Locate the cell with the specified text and output its (X, Y) center coordinate. 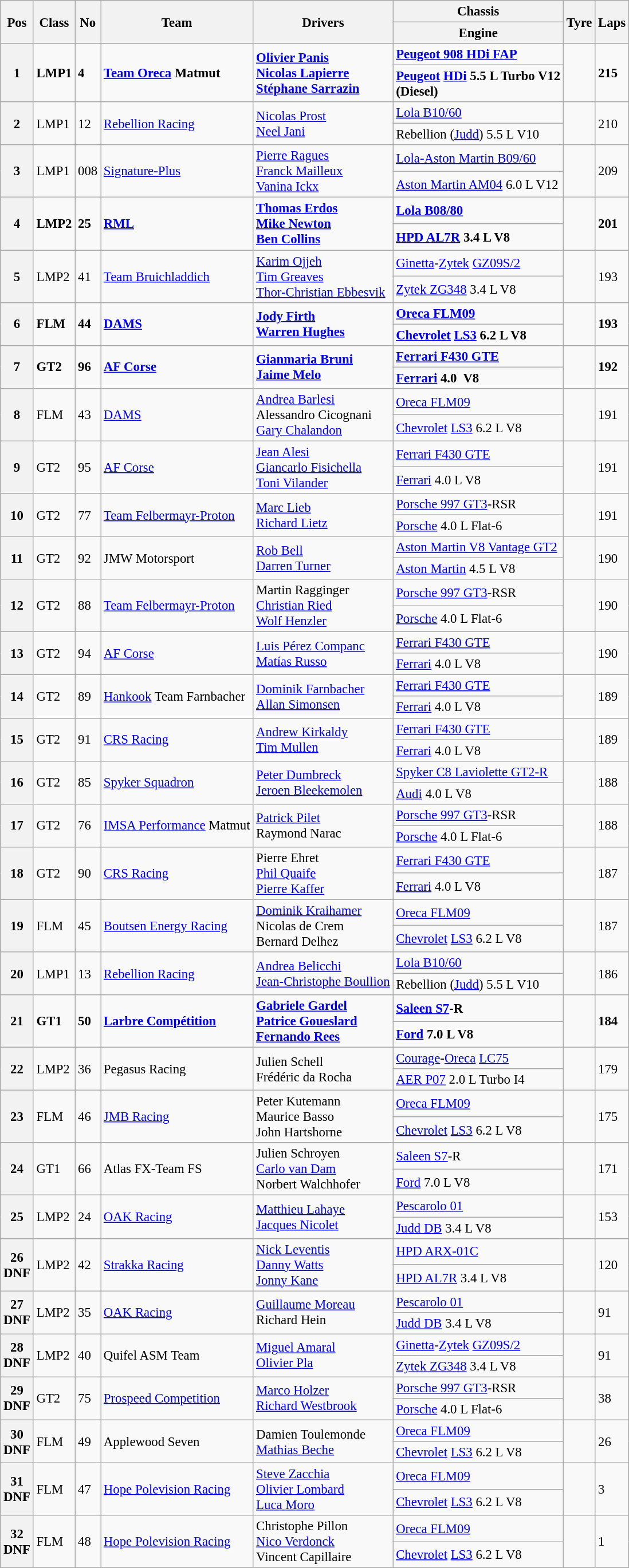
42 (88, 1265)
50 (88, 1021)
19 (17, 926)
Thomas Erdos Mike Newton Ben Collins (323, 224)
Pierre Ragues Franck Mailleux Vanina Ickx (323, 172)
Marc Lieb Richard Lietz (323, 515)
75 (88, 1398)
17 (17, 826)
AER P07 2.0 L Turbo I4 (478, 1080)
44 (88, 324)
Chassis (478, 11)
22 (17, 1069)
92 (88, 558)
Audi 4.0 L V8 (478, 793)
179 (612, 1069)
175 (612, 1117)
184 (612, 1021)
32DNF (17, 1542)
Peugeot 908 HDi FAP (478, 54)
Miguel Amaral Olivier Pla (323, 1356)
10 (17, 515)
192 (612, 366)
Jody Firth Warren Hughes (323, 324)
Lola-Aston Martin B09/60 (478, 159)
IMSA Performance Matmut (177, 826)
89 (88, 696)
186 (612, 973)
Julien Schell Frédéric da Rocha (323, 1069)
Spyker Squadron (177, 782)
Spyker C8 Laviolette GT2-R (478, 772)
9 (17, 467)
8 (17, 415)
Drivers (323, 22)
Marco Holzer Richard Westbrook (323, 1398)
90 (88, 874)
Gabriele Gardel Patrice Goueslard Fernando Rees (323, 1021)
Hankook Team Farnbacher (177, 696)
48 (88, 1542)
76 (88, 826)
Tyre (579, 22)
171 (612, 1169)
49 (88, 1441)
Laps (612, 22)
66 (88, 1169)
Jean Alesi Giancarlo Fisichella Toni Vilander (323, 467)
201 (612, 224)
Boutsen Energy Racing (177, 926)
Team Bruichladdich (177, 277)
20 (17, 973)
Dominik Kraihamer Nicolas de Crem Bernard Delhez (323, 926)
47 (88, 1490)
Peter Kutemann Maurice Basso John Hartshorne (323, 1117)
Julien Schroyen Carlo van Dam Norbert Walchhofer (323, 1169)
Rob Bell Darren Turner (323, 558)
Class (54, 22)
26DNF (17, 1265)
31DNF (17, 1490)
43 (88, 415)
Pierre Ehret Phil Quaife Pierre Kaffer (323, 874)
28DNF (17, 1356)
Quifel ASM Team (177, 1356)
209 (612, 172)
16 (17, 782)
Pos (17, 22)
Damien Toulemonde Mathias Beche (323, 1441)
Matthieu Lahaye Jacques Nicolet (323, 1217)
23 (17, 1117)
153 (612, 1217)
Martin Ragginger Christian Ried Wolf Henzler (323, 606)
JMB Racing (177, 1117)
46 (88, 1117)
RML (177, 224)
Andrea Belicchi Jean-Christophe Boullion (323, 973)
94 (88, 654)
Prospeed Competition (177, 1398)
Gianmaria Bruni Jaime Melo (323, 366)
Christophe Pillon Nico Verdonck Vincent Capillaire (323, 1542)
96 (88, 366)
Applewood Seven (177, 1441)
27DNF (17, 1312)
35 (88, 1312)
14 (17, 696)
77 (88, 515)
Peugeot HDi 5.5 L Turbo V12(Diesel) (478, 84)
Aston Martin V8 Vantage GT2 (478, 547)
85 (88, 782)
36 (88, 1069)
Atlas FX-Team FS (177, 1169)
5 (17, 277)
Olivier Panis Nicolas Lapierre Stéphane Sarrazin (323, 73)
Strakka Racing (177, 1265)
30DNF (17, 1441)
29DNF (17, 1398)
21 (17, 1021)
008 (88, 172)
7 (17, 366)
No (88, 22)
Guillaume Moreau Richard Hein (323, 1312)
Pegasus Racing (177, 1069)
88 (88, 606)
Andrew Kirkaldy Tim Mullen (323, 740)
Aston Martin AM04 6.0 L V12 (478, 184)
Ferrari 4.0 V8 (478, 378)
Signature-Plus (177, 172)
Engine (478, 33)
JMW Motorsport (177, 558)
Team Oreca Matmut (177, 73)
Lola B08/80 (478, 211)
Courage-Oreca LC75 (478, 1059)
Steve Zacchia Olivier Lombard Luca Moro (323, 1490)
38 (612, 1398)
6 (17, 324)
Larbre Compétition (177, 1021)
11 (17, 558)
Nicolas Prost Neel Jani (323, 124)
26 (612, 1441)
215 (612, 73)
Patrick Pilet Raymond Narac (323, 826)
Dominik Farnbacher Allan Simonsen (323, 696)
Peter Dumbreck Jeroen Bleekemolen (323, 782)
Luis Pérez Companc Matías Russo (323, 654)
41 (88, 277)
Andrea Barlesi Alessandro Cicognani Gary Chalandon (323, 415)
18 (17, 874)
2 (17, 124)
15 (17, 740)
Karim Ojjeh Tim Greaves Thor-Christian Ebbesvik (323, 277)
Team (177, 22)
HPD ARX-01C (478, 1251)
Aston Martin 4.5 L V8 (478, 569)
210 (612, 124)
40 (88, 1356)
120 (612, 1265)
95 (88, 467)
Nick Leventis Danny Watts Jonny Kane (323, 1265)
45 (88, 926)
